Detect which cell encompasses the target text, then output its (X, Y) center coordinate. 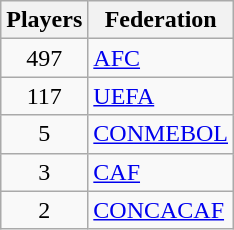
Federation (161, 20)
497 (44, 58)
2 (44, 210)
3 (44, 172)
AFC (161, 58)
Players (44, 20)
5 (44, 134)
UEFA (161, 96)
117 (44, 96)
CAF (161, 172)
CONCACAF (161, 210)
CONMEBOL (161, 134)
